From the cell containing the given text, extract its center point as (X, Y) coordinate. 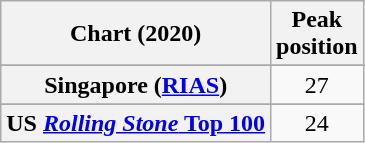
Peakposition (317, 34)
Singapore (RIAS) (136, 85)
US Rolling Stone Top 100 (136, 123)
24 (317, 123)
27 (317, 85)
Chart (2020) (136, 34)
